For the text-containing cell, return its midpoint in [X, Y] coordinate format. 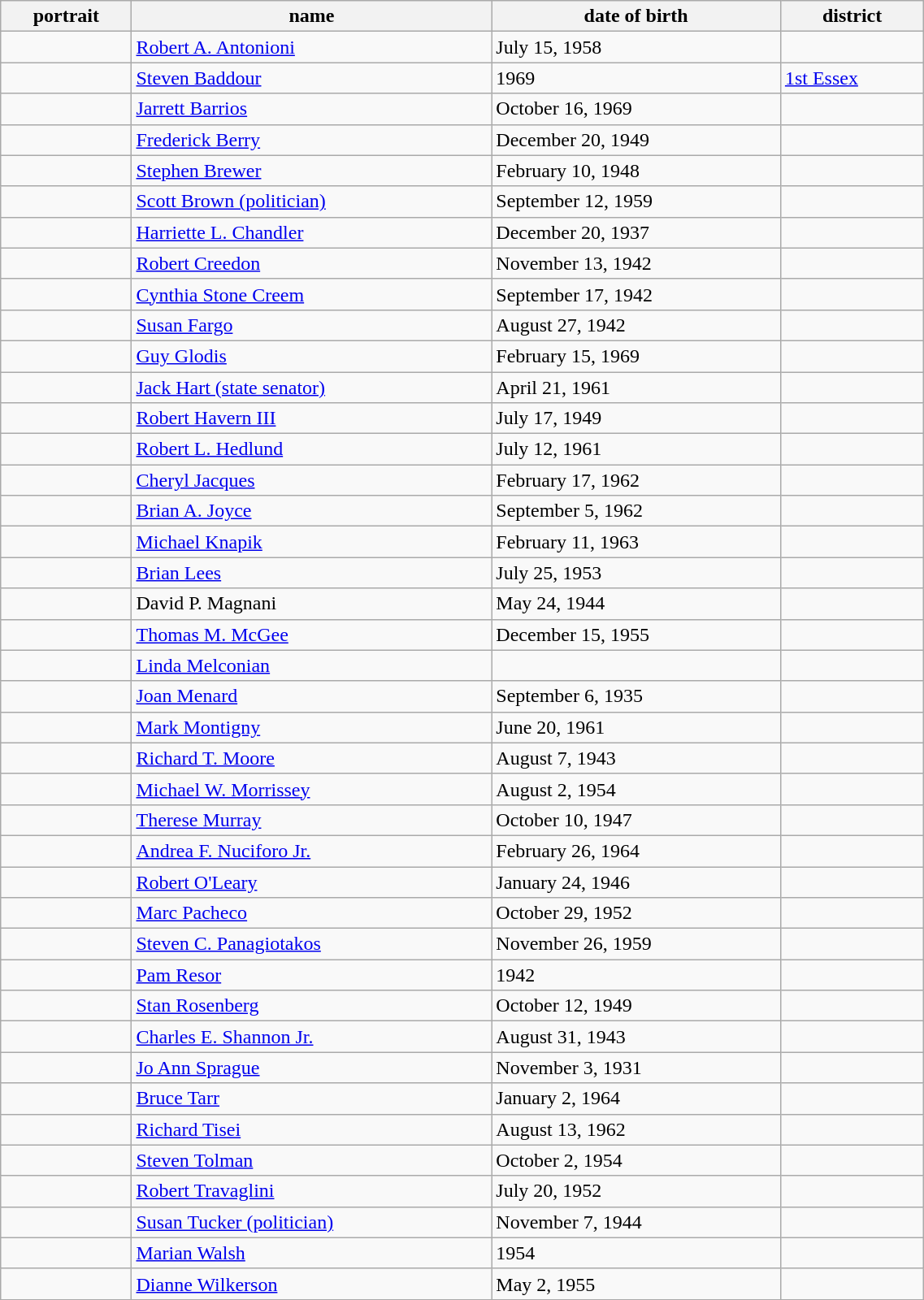
Scott Brown (politician) [312, 201]
Cynthia Stone Creem [312, 294]
August 2, 1954 [636, 789]
Cheryl Jacques [312, 480]
Stan Rosenberg [312, 1006]
February 26, 1964 [636, 851]
portrait [67, 16]
Brian Lees [312, 573]
Richard T. Moore [312, 758]
November 7, 1944 [636, 1222]
Jo Ann Sprague [312, 1068]
December 20, 1937 [636, 232]
February 10, 1948 [636, 171]
August 13, 1962 [636, 1129]
October 12, 1949 [636, 1006]
October 10, 1947 [636, 820]
July 15, 1958 [636, 47]
May 24, 1944 [636, 604]
September 17, 1942 [636, 294]
August 31, 1943 [636, 1037]
November 26, 1959 [636, 944]
Marc Pacheco [312, 913]
1954 [636, 1253]
Bruce Tarr [312, 1098]
Marian Walsh [312, 1253]
Harriette L. Chandler [312, 232]
September 12, 1959 [636, 201]
May 2, 1955 [636, 1284]
Jack Hart (state senator) [312, 388]
Mark Montigny [312, 727]
October 2, 1954 [636, 1160]
July 12, 1961 [636, 449]
June 20, 1961 [636, 727]
July 20, 1952 [636, 1191]
Stephen Brewer [312, 171]
Robert L. Hedlund [312, 449]
Richard Tisei [312, 1129]
February 17, 1962 [636, 480]
January 24, 1946 [636, 882]
Frederick Berry [312, 140]
December 20, 1949 [636, 140]
Steven Baddour [312, 78]
February 11, 1963 [636, 542]
July 25, 1953 [636, 573]
Jarrett Barrios [312, 109]
Joan Menard [312, 696]
November 13, 1942 [636, 263]
September 5, 1962 [636, 511]
April 21, 1961 [636, 388]
1942 [636, 975]
Andrea F. Nuciforo Jr. [312, 851]
Pam Resor [312, 975]
November 3, 1931 [636, 1068]
Dianne Wilkerson [312, 1284]
district [852, 16]
David P. Magnani [312, 604]
July 17, 1949 [636, 418]
date of birth [636, 16]
December 15, 1955 [636, 635]
Susan Tucker (politician) [312, 1222]
Robert O'Leary [312, 882]
Robert A. Antonioni [312, 47]
1st Essex [852, 78]
August 27, 1942 [636, 325]
Michael W. Morrissey [312, 789]
Brian A. Joyce [312, 511]
Robert Creedon [312, 263]
Linda Melconian [312, 665]
February 15, 1969 [636, 356]
Thomas M. McGee [312, 635]
August 7, 1943 [636, 758]
Robert Travaglini [312, 1191]
1969 [636, 78]
Susan Fargo [312, 325]
October 29, 1952 [636, 913]
Robert Havern III [312, 418]
October 16, 1969 [636, 109]
name [312, 16]
Michael Knapik [312, 542]
Charles E. Shannon Jr. [312, 1037]
January 2, 1964 [636, 1098]
Steven Tolman [312, 1160]
Steven C. Panagiotakos [312, 944]
Therese Murray [312, 820]
September 6, 1935 [636, 696]
Guy Glodis [312, 356]
